Pinpoint the cell where the given text exists, returning its [x, y] midpoint coordinate. 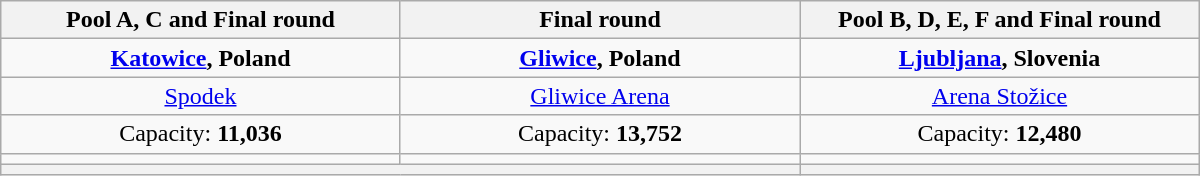
Pool A, C and Final round [200, 20]
Gliwice, Poland [600, 58]
Katowice, Poland [200, 58]
Capacity: 12,480 [1000, 134]
Capacity: 13,752 [600, 134]
Gliwice Arena [600, 96]
Arena Stožice [1000, 96]
Pool B, D, E, F and Final round [1000, 20]
Ljubljana, Slovenia [1000, 58]
Capacity: 11,036 [200, 134]
Spodek [200, 96]
Final round [600, 20]
